Find where the given text appears and provide that cell's center as [x, y] coordinate. 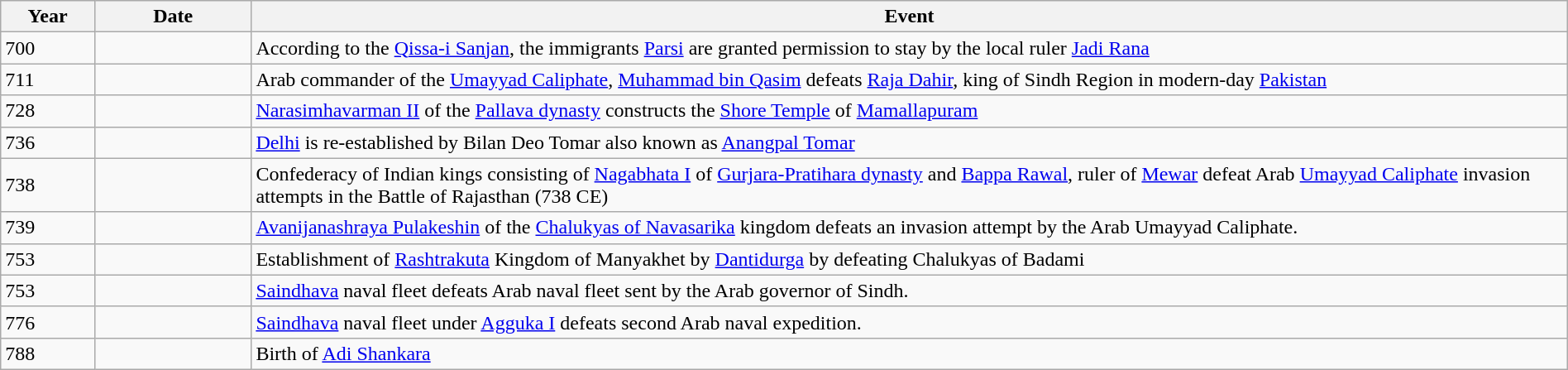
Narasimhavarman II of the Pallava dynasty constructs the Shore Temple of Mamallapuram [910, 111]
728 [48, 111]
776 [48, 322]
711 [48, 79]
739 [48, 228]
Saindhava naval fleet under Agguka I defeats second Arab naval expedition. [910, 322]
Avanijanashraya Pulakeshin of the Chalukyas of Navasarika kingdom defeats an invasion attempt by the Arab Umayyad Caliphate. [910, 228]
Delhi is re-established by Bilan Deo Tomar also known as Anangpal Tomar [910, 142]
Year [48, 17]
736 [48, 142]
Arab commander of the Umayyad Caliphate, Muhammad bin Qasim defeats Raja Dahir, king of Sindh Region in modern-day Pakistan [910, 79]
According to the Qissa-i Sanjan, the immigrants Parsi are granted permission to stay by the local ruler Jadi Rana [910, 48]
Establishment of Rashtrakuta Kingdom of Manyakhet by Dantidurga by defeating Chalukyas of Badami [910, 259]
Birth of Adi Shankara [910, 353]
700 [48, 48]
788 [48, 353]
Date [172, 17]
Event [910, 17]
738 [48, 185]
Saindhava naval fleet defeats Arab naval fleet sent by the Arab governor of Sindh. [910, 291]
